For the text-containing cell, return its midpoint in (x, y) coordinate format. 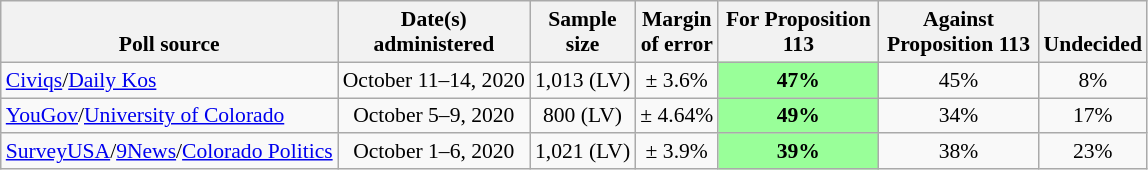
1,021 (LV) (582, 152)
800 (LV) (582, 116)
Marginof error (676, 32)
Undecided (1093, 32)
8% (1093, 80)
Civiqs/Daily Kos (170, 80)
45% (958, 80)
For Proposition 113 (798, 32)
October 11–14, 2020 (434, 80)
YouGov/University of Colorado (170, 116)
17% (1093, 116)
Against Proposition 113 (958, 32)
49% (798, 116)
Date(s)administered (434, 32)
34% (958, 116)
39% (798, 152)
23% (1093, 152)
1,013 (LV) (582, 80)
October 1–6, 2020 (434, 152)
± 3.9% (676, 152)
October 5–9, 2020 (434, 116)
± 3.6% (676, 80)
47% (798, 80)
38% (958, 152)
Poll source (170, 32)
Samplesize (582, 32)
SurveyUSA/9News/Colorado Politics (170, 152)
± 4.64% (676, 116)
